Return the (x, y) coordinate for the center point of the cell that contains the specified text.  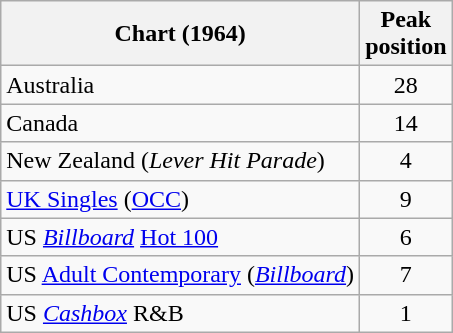
7 (406, 275)
28 (406, 85)
US Billboard Hot 100 (180, 237)
9 (406, 199)
6 (406, 237)
Peakposition (406, 34)
4 (406, 161)
US Adult Contemporary (Billboard) (180, 275)
US Cashbox R&B (180, 313)
Canada (180, 123)
Australia (180, 85)
UK Singles (OCC) (180, 199)
New Zealand (Lever Hit Parade) (180, 161)
1 (406, 313)
14 (406, 123)
Chart (1964) (180, 34)
